Output the (X, Y) coordinate of the center of the cell containing the given text.  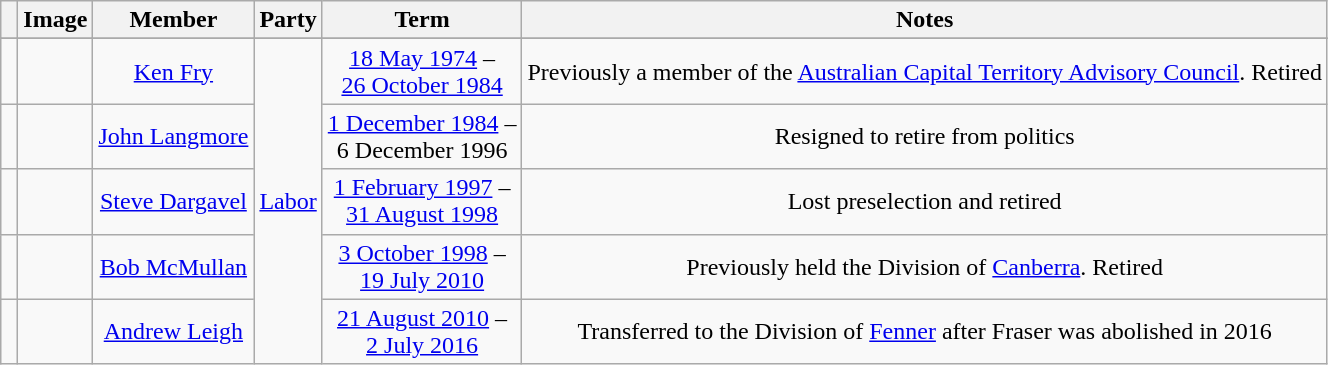
Image (56, 20)
1 December 1984 –6 December 1996 (422, 136)
Previously held the Division of Canberra. Retired (924, 266)
Party (288, 20)
Steve Dargavel (174, 202)
Transferred to the Division of Fenner after Fraser was abolished in 2016 (924, 332)
Previously a member of the Australian Capital Territory Advisory Council. Retired (924, 72)
1 February 1997 –31 August 1998 (422, 202)
Resigned to retire from politics (924, 136)
Member (174, 20)
Lost preselection and retired (924, 202)
Term (422, 20)
21 August 2010 –2 July 2016 (422, 332)
Labor (288, 202)
18 May 1974 –26 October 1984 (422, 72)
John Langmore (174, 136)
Bob McMullan (174, 266)
Andrew Leigh (174, 332)
Ken Fry (174, 72)
Notes (924, 20)
3 October 1998 –19 July 2010 (422, 266)
